Detect which cell encompasses the target text, then output its [X, Y] center coordinate. 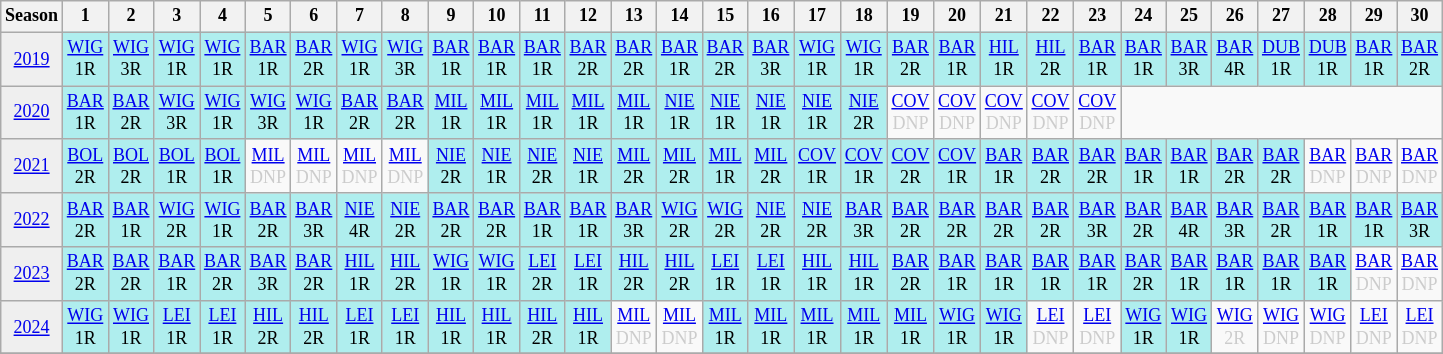
LEI2R [542, 274]
2023 [32, 274]
2021 [32, 166]
24 [1143, 16]
23 [1098, 16]
13 [634, 16]
1 [85, 16]
28 [1328, 16]
Season [32, 16]
18 [864, 16]
30 [1420, 16]
9 [451, 16]
19 [910, 16]
COV2R [910, 166]
5 [268, 16]
7 [360, 16]
4 [223, 16]
NIE4R [360, 220]
8 [405, 16]
6 [314, 16]
15 [725, 16]
12 [588, 16]
22 [1050, 16]
29 [1374, 16]
27 [1282, 16]
16 [771, 16]
20 [958, 16]
17 [818, 16]
21 [1004, 16]
25 [1189, 16]
14 [680, 16]
2020 [32, 113]
3 [177, 16]
26 [1235, 16]
2024 [32, 327]
2022 [32, 220]
2 [131, 16]
2019 [32, 59]
11 [542, 16]
10 [497, 16]
